Locate the cell with the specified text and output its (x, y) center coordinate. 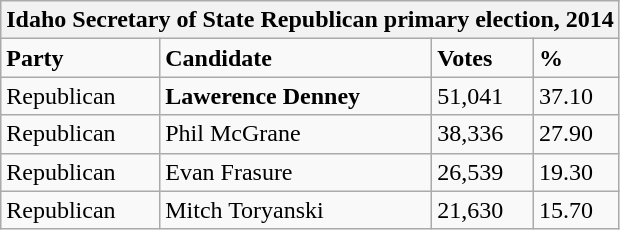
% (576, 58)
19.30 (576, 172)
Evan Frasure (296, 172)
15.70 (576, 210)
27.90 (576, 134)
Party (80, 58)
51,041 (483, 96)
26,539 (483, 172)
Candidate (296, 58)
Idaho Secretary of State Republican primary election, 2014 (310, 20)
Lawerence Denney (296, 96)
Phil McGrane (296, 134)
37.10 (576, 96)
21,630 (483, 210)
Mitch Toryanski (296, 210)
Votes (483, 58)
38,336 (483, 134)
